Search for the cell housing the specified text and yield its [X, Y] center coordinate. 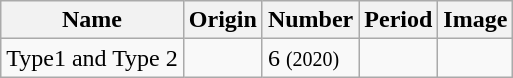
Image [476, 20]
Origin [222, 20]
6 (2020) [310, 58]
Period [398, 20]
Type1 and Type 2 [92, 58]
Number [310, 20]
Name [92, 20]
